Capture the cell that displays the provided text and extract its [x, y] central coordinate. 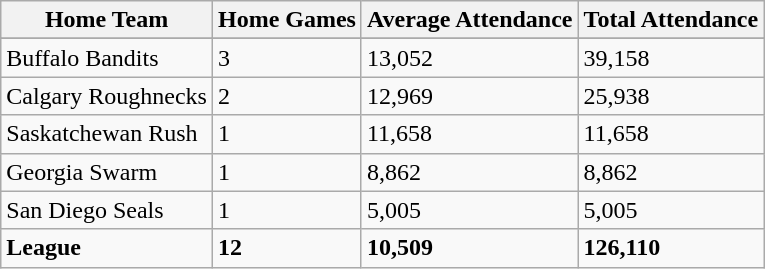
Georgia Swarm [107, 172]
12 [286, 248]
Average Attendance [470, 20]
25,938 [671, 96]
3 [286, 58]
Home Team [107, 20]
Home Games [286, 20]
Calgary Roughnecks [107, 96]
12,969 [470, 96]
San Diego Seals [107, 210]
League [107, 248]
126,110 [671, 248]
Buffalo Bandits [107, 58]
Total Attendance [671, 20]
13,052 [470, 58]
39,158 [671, 58]
Saskatchewan Rush [107, 134]
10,509 [470, 248]
2 [286, 96]
